Return (x, y) of the center of cell containing provided text 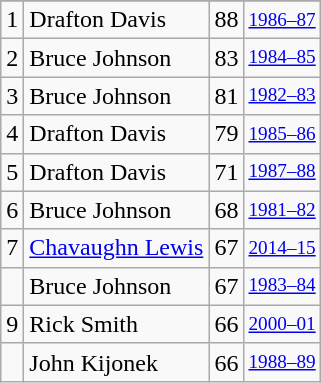
83 (226, 58)
Rick Smith (116, 324)
1984–85 (282, 58)
1985–86 (282, 134)
1987–88 (282, 172)
1988–89 (282, 362)
2000–01 (282, 324)
88 (226, 20)
68 (226, 210)
3 (12, 96)
79 (226, 134)
6 (12, 210)
9 (12, 324)
John Kijonek (116, 362)
7 (12, 248)
4 (12, 134)
71 (226, 172)
1986–87 (282, 20)
2 (12, 58)
1982–83 (282, 96)
1 (12, 20)
81 (226, 96)
5 (12, 172)
1981–82 (282, 210)
1983–84 (282, 286)
Chavaughn Lewis (116, 248)
2014–15 (282, 248)
